Identify which cell holds the provided text, then report its (X, Y) central coordinate. 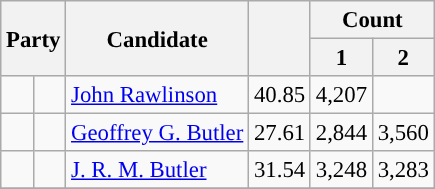
31.54 (280, 170)
2 (403, 58)
J. R. M. Butler (158, 170)
John Rawlinson (158, 95)
4,207 (341, 95)
Count (372, 20)
3,248 (341, 170)
Geoffrey G. Butler (158, 133)
Candidate (158, 38)
1 (341, 58)
2,844 (341, 133)
27.61 (280, 133)
40.85 (280, 95)
3,560 (403, 133)
Party (34, 38)
3,283 (403, 170)
